Find where the given text appears and provide that cell's center as [x, y] coordinate. 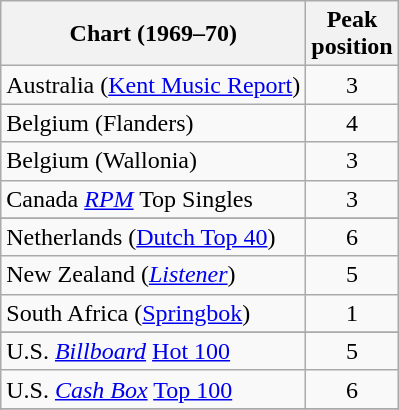
Chart (1969–70) [154, 34]
4 [352, 123]
Belgium (Wallonia) [154, 161]
Peakposition [352, 34]
South Africa (Springbok) [154, 313]
U.S. Cash Box Top 100 [154, 389]
New Zealand (Listener) [154, 275]
Canada RPM Top Singles [154, 199]
Belgium (Flanders) [154, 123]
Australia (Kent Music Report) [154, 85]
U.S. Billboard Hot 100 [154, 351]
1 [352, 313]
Netherlands (Dutch Top 40) [154, 237]
